Locate the cell with the specified text and output its (X, Y) center coordinate. 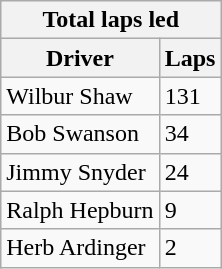
24 (190, 172)
Bob Swanson (80, 134)
2 (190, 248)
131 (190, 96)
Driver (80, 58)
Jimmy Snyder (80, 172)
34 (190, 134)
Wilbur Shaw (80, 96)
Total laps led (111, 20)
9 (190, 210)
Ralph Hepburn (80, 210)
Herb Ardinger (80, 248)
Laps (190, 58)
